Return the [x, y] coordinate for the center point of the cell that contains the specified text.  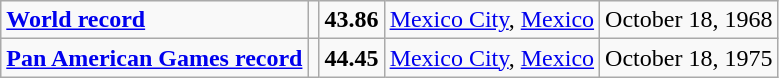
October 18, 1968 [689, 20]
Pan American Games record [154, 58]
44.45 [352, 58]
43.86 [352, 20]
World record [154, 20]
October 18, 1975 [689, 58]
